Pinpoint the cell where the given text exists, returning its [X, Y] midpoint coordinate. 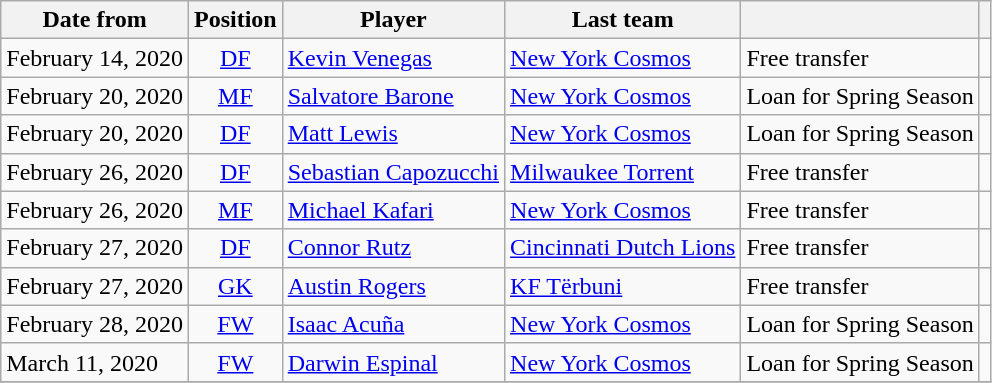
Darwin Espinal [393, 362]
Connor Rutz [393, 248]
Austin Rogers [393, 286]
Michael Kafari [393, 210]
February 28, 2020 [95, 324]
Matt Lewis [393, 134]
Salvatore Barone [393, 96]
GK [235, 286]
Cincinnati Dutch Lions [623, 248]
Player [393, 20]
Sebastian Capozucchi [393, 172]
Last team [623, 20]
KF Tërbuni [623, 286]
Position [235, 20]
Isaac Acuña [393, 324]
February 14, 2020 [95, 58]
March 11, 2020 [95, 362]
Kevin Venegas [393, 58]
Milwaukee Torrent [623, 172]
Date from [95, 20]
